Output the (x, y) coordinate of the center of the cell containing the given text.  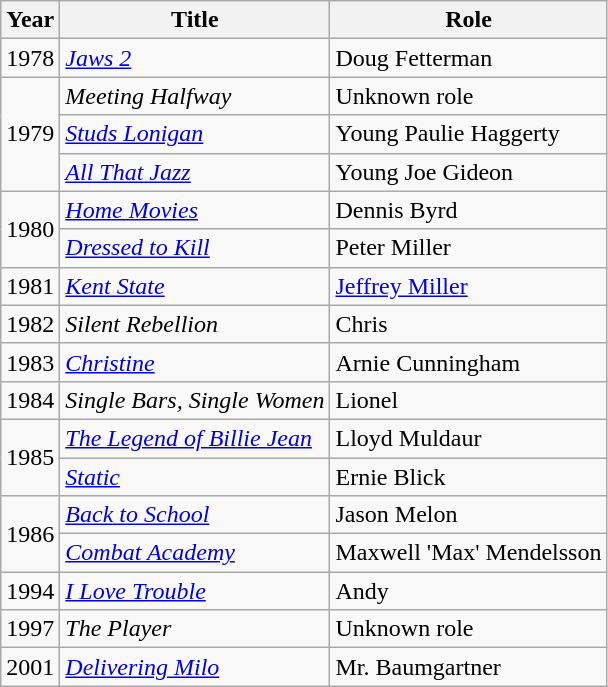
Single Bars, Single Women (195, 400)
Dennis Byrd (468, 210)
1985 (30, 457)
Lloyd Muldaur (468, 438)
Arnie Cunningham (468, 362)
Jeffrey Miller (468, 286)
The Legend of Billie Jean (195, 438)
Doug Fetterman (468, 58)
All That Jazz (195, 172)
2001 (30, 667)
Young Paulie Haggerty (468, 134)
Delivering Milo (195, 667)
Kent State (195, 286)
Year (30, 20)
Jaws 2 (195, 58)
I Love Trouble (195, 591)
Studs Lonigan (195, 134)
Back to School (195, 515)
Peter Miller (468, 248)
1980 (30, 229)
Combat Academy (195, 553)
Young Joe Gideon (468, 172)
The Player (195, 629)
Role (468, 20)
Chris (468, 324)
Andy (468, 591)
1983 (30, 362)
Meeting Halfway (195, 96)
1994 (30, 591)
1978 (30, 58)
Static (195, 477)
Dressed to Kill (195, 248)
Lionel (468, 400)
Home Movies (195, 210)
1981 (30, 286)
1979 (30, 134)
Silent Rebellion (195, 324)
Christine (195, 362)
1997 (30, 629)
Ernie Blick (468, 477)
1984 (30, 400)
Mr. Baumgartner (468, 667)
1982 (30, 324)
Maxwell 'Max' Mendelsson (468, 553)
Jason Melon (468, 515)
1986 (30, 534)
Title (195, 20)
